For the text-containing cell, return its midpoint in (x, y) coordinate format. 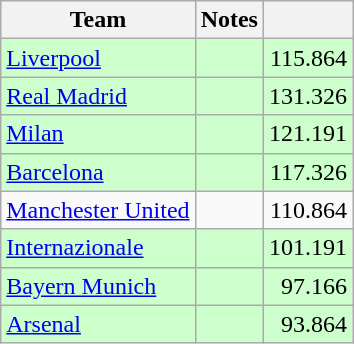
Milan (98, 134)
121.191 (308, 134)
Arsenal (98, 324)
131.326 (308, 96)
Team (98, 20)
Internazionale (98, 248)
Notes (229, 20)
Liverpool (98, 58)
97.166 (308, 286)
Real Madrid (98, 96)
117.326 (308, 172)
Bayern Munich (98, 286)
Manchester United (98, 210)
93.864 (308, 324)
Barcelona (98, 172)
110.864 (308, 210)
115.864 (308, 58)
101.191 (308, 248)
